Output the [X, Y] coordinate of the center of the cell containing the given text.  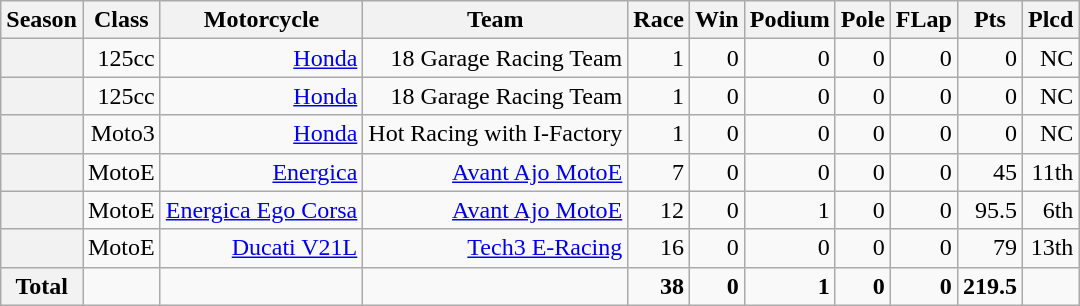
Season [42, 20]
FLap [924, 20]
Motorcycle [262, 20]
Energica [262, 172]
13th [1050, 248]
79 [990, 248]
95.5 [990, 210]
38 [659, 286]
Race [659, 20]
219.5 [990, 286]
Tech3 E-Racing [496, 248]
Total [42, 286]
45 [990, 172]
Class [121, 20]
6th [1050, 210]
7 [659, 172]
Pts [990, 20]
16 [659, 248]
Moto3 [121, 134]
Energica Ego Corsa [262, 210]
Pole [862, 20]
Team [496, 20]
Win [718, 20]
11th [1050, 172]
Plcd [1050, 20]
Ducati V21L [262, 248]
Podium [790, 20]
12 [659, 210]
Hot Racing with I-Factory [496, 134]
